Return the [X, Y] coordinate for the center point of the cell that contains the specified text.  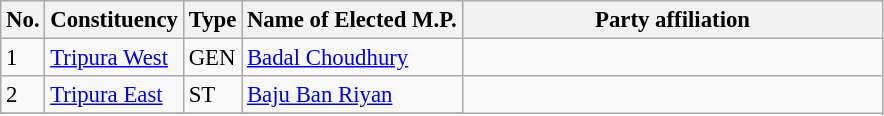
Name of Elected M.P. [352, 20]
GEN [212, 58]
ST [212, 95]
Constituency [114, 20]
Badal Choudhury [352, 58]
1 [23, 58]
Tripura East [114, 95]
Tripura West [114, 58]
No. [23, 20]
Party affiliation [672, 20]
Baju Ban Riyan [352, 95]
2 [23, 95]
Type [212, 20]
